Detect which cell encompasses the target text, then output its (x, y) center coordinate. 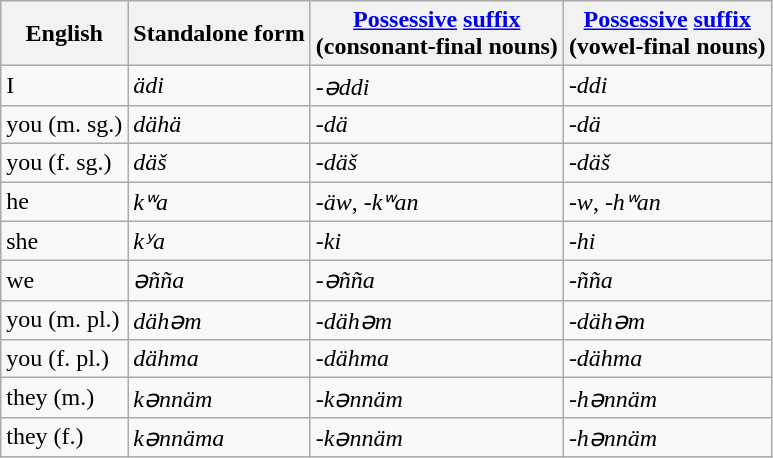
Possessive suffix(consonant-final nouns) (436, 34)
we (64, 281)
-ddi (667, 86)
she (64, 241)
-əddi (436, 86)
-hi (667, 241)
English (64, 34)
he (64, 202)
Standalone form (219, 34)
they (f.) (64, 437)
you (m. sg.) (64, 124)
you (m. pl.) (64, 320)
-w, -hʷan (667, 202)
-ñña (667, 281)
dähma (219, 359)
they (m.) (64, 398)
ädi (219, 86)
-ki (436, 241)
kənnäm (219, 398)
dähä (219, 124)
däš (219, 162)
kʸa (219, 241)
kʷa (219, 202)
I (64, 86)
əñña (219, 281)
-əñña (436, 281)
kənnäma (219, 437)
Possessive suffix(vowel-final nouns) (667, 34)
-äw, -kʷan (436, 202)
dähəm (219, 320)
you (f. sg.) (64, 162)
you (f. pl.) (64, 359)
